Return the [x, y] coordinate for the center point of the cell that contains the specified text.  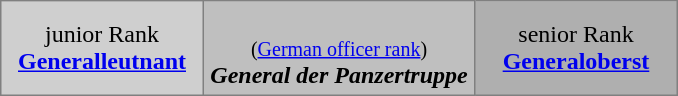
(German officer rank)General der Panzertruppe [340, 48]
senior RankGeneraloberst [576, 48]
junior RankGeneralleutnant [102, 48]
